For the text-containing cell, return its midpoint in [x, y] coordinate format. 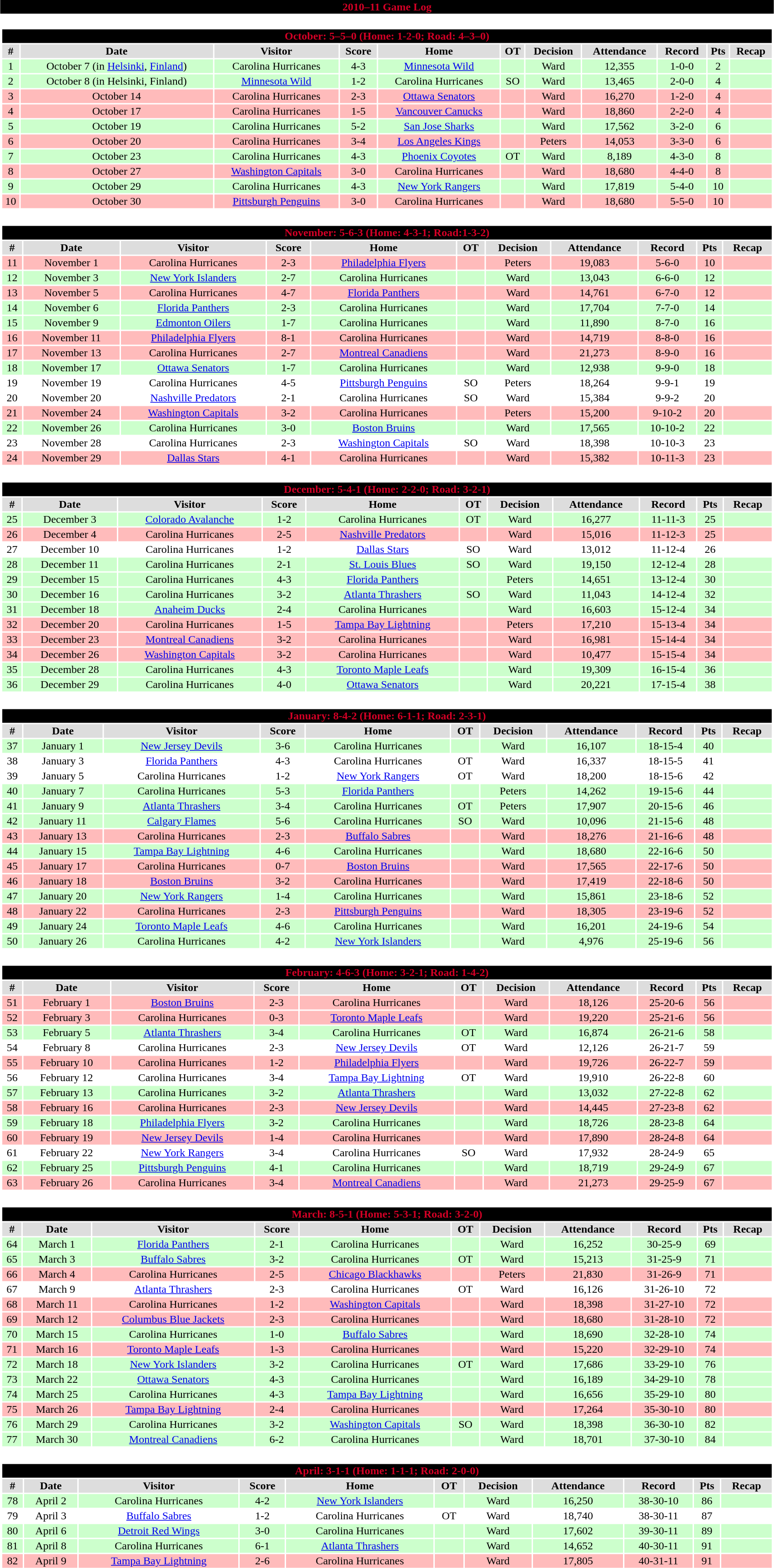
March 11 [56, 1305]
15,861 [591, 896]
Phoenix Coyotes [439, 156]
8-1 [288, 338]
December 29 [70, 685]
15-12-4 [668, 609]
5-2 [358, 126]
5-3 [283, 791]
January: 8-4-2 (Home: 6-1-1; Road: 2-3-1) [387, 716]
22-18-6 [666, 881]
10-10-2 [668, 428]
November 11 [71, 338]
40-31-11 [658, 1561]
39-30-11 [658, 1531]
26-21-7 [667, 1048]
Vancouver Canucks [439, 111]
28-24-9 [667, 1153]
31-28-10 [664, 1319]
19,726 [593, 1062]
11-12-4 [668, 549]
17,704 [594, 308]
16,981 [596, 639]
October 8 (in Helsinki, Finland) [116, 81]
December 20 [70, 625]
5 [11, 126]
November 17 [71, 368]
December 11 [70, 565]
9-10-2 [668, 413]
18,126 [593, 1002]
14,445 [593, 1108]
December 3 [70, 519]
31 [12, 609]
17,602 [578, 1531]
25-19-6 [666, 941]
Detroit Red Wings [159, 1531]
14,651 [596, 579]
27 [12, 549]
January 18 [63, 881]
18-15-4 [666, 746]
19,150 [596, 565]
January 24 [63, 926]
Chicago Blackhawks [375, 1275]
16,201 [591, 926]
17,210 [596, 625]
15,384 [594, 398]
19-15-6 [666, 791]
13,043 [594, 278]
31-26-10 [664, 1289]
13,012 [596, 549]
17,419 [591, 881]
March 30 [56, 1439]
8-9-0 [668, 353]
December 10 [70, 549]
St. Louis Blues [383, 565]
24-19-6 [666, 926]
17,264 [588, 1409]
20,221 [596, 685]
16,603 [596, 609]
January 9 [63, 806]
61 [12, 1153]
15,213 [588, 1259]
March 9 [56, 1289]
November 26 [71, 428]
February 13 [66, 1093]
11-12-3 [668, 535]
15-13-4 [668, 625]
February 16 [66, 1108]
5-6 [283, 821]
5-5-0 [682, 202]
16,270 [619, 96]
20-15-6 [666, 806]
22-16-6 [666, 851]
23-18-6 [666, 896]
February 19 [66, 1138]
12,938 [594, 368]
15,220 [588, 1349]
February 8 [66, 1048]
15,382 [594, 458]
18,276 [591, 836]
8,189 [619, 156]
16,107 [591, 746]
25-20-6 [667, 1002]
16,337 [591, 761]
Anaheim Ducks [190, 609]
31-27-10 [664, 1305]
October: 5–5–0 (Home: 1-2-0; Road: 4–3–0) [387, 36]
15,200 [594, 413]
4-0 [284, 685]
35 [12, 669]
57 [12, 1093]
April 2 [51, 1501]
November: 5-6-3 (Home: 4-3-1; Road:1-3-2) [387, 233]
55 [12, 1062]
18,264 [594, 383]
15 [12, 323]
February 10 [66, 1062]
29-25-9 [667, 1183]
13-12-4 [668, 579]
14,652 [578, 1546]
18,305 [591, 911]
23-19-6 [666, 911]
16,874 [593, 1032]
3-6 [283, 746]
February 3 [66, 1018]
32-28-10 [664, 1335]
October 27 [116, 172]
November 24 [71, 413]
December 16 [70, 595]
January 26 [63, 941]
March 25 [56, 1395]
October 14 [116, 96]
37 [12, 746]
March: 8-5-1 (Home: 5-3-1; Road: 3-2-0) [387, 1214]
25-21-6 [667, 1018]
16-15-4 [668, 669]
4-5 [288, 383]
January 5 [63, 776]
21-15-6 [666, 821]
March 1 [56, 1244]
Los Angeles Kings [439, 142]
Colorado Avalanche [190, 519]
March 29 [56, 1425]
18,726 [593, 1123]
8-7-0 [668, 323]
86 [707, 1501]
3 [11, 96]
3-2-0 [682, 126]
October 30 [116, 202]
October 7 (in Helsinki, Finland) [116, 66]
70 [12, 1335]
33-29-10 [664, 1365]
April 9 [51, 1561]
March 16 [56, 1349]
22-17-6 [666, 866]
14,262 [591, 791]
87 [707, 1516]
4-7 [288, 293]
7-7-0 [668, 308]
December: 5-4-1 (Home: 2-2-0; Road: 3-2-1) [387, 489]
12,126 [593, 1048]
35-29-10 [664, 1395]
18,701 [588, 1439]
14,053 [619, 142]
10-11-3 [668, 458]
February 18 [66, 1123]
17,686 [588, 1365]
14,719 [594, 338]
29 [12, 579]
18,719 [593, 1168]
Columbus Blue Jackets [173, 1319]
63 [12, 1183]
47 [12, 896]
November 19 [71, 383]
77 [12, 1439]
51 [12, 1002]
53 [12, 1032]
4-3-0 [682, 156]
37-30-10 [664, 1439]
7 [11, 156]
December 28 [70, 669]
1 [11, 66]
68 [12, 1305]
April 3 [51, 1516]
November 1 [71, 263]
October 29 [116, 186]
February 22 [66, 1153]
Calgary Flames [182, 821]
21 [12, 413]
4-4-0 [682, 172]
February 25 [66, 1168]
6-7-0 [668, 293]
89 [707, 1531]
April: 3-1-1 (Home: 1-1-1; Road: 2-0-0) [387, 1471]
15-14-4 [668, 639]
January 17 [63, 866]
10-10-3 [668, 443]
28-24-8 [667, 1138]
13,032 [593, 1093]
18-15-5 [666, 761]
0-7 [283, 866]
1-0-0 [682, 66]
0-3 [276, 1018]
February 5 [66, 1032]
14-12-4 [668, 595]
15-15-4 [668, 655]
49 [12, 926]
November 5 [71, 293]
38-30-10 [658, 1501]
4,976 [591, 941]
December 18 [70, 609]
26-22-7 [667, 1062]
9-9-1 [668, 383]
38-30-11 [658, 1516]
February 26 [66, 1183]
9 [11, 186]
40-30-11 [658, 1546]
January 11 [63, 821]
March 12 [56, 1319]
18,200 [591, 776]
18-15-6 [666, 776]
13,465 [619, 81]
November 6 [71, 308]
March 26 [56, 1409]
11 [12, 263]
5-4-0 [682, 186]
36-30-10 [664, 1425]
6-6-0 [668, 278]
18,690 [588, 1335]
2010–11 Game Log [387, 7]
32-29-10 [664, 1349]
March 4 [56, 1275]
12,355 [619, 66]
27-23-8 [667, 1108]
February 1 [66, 1002]
14,761 [594, 293]
10,477 [596, 655]
17,805 [578, 1561]
December 15 [70, 579]
February 12 [66, 1078]
6-1 [263, 1546]
5-6-0 [668, 263]
17,907 [591, 806]
17,562 [619, 126]
24 [12, 458]
November 20 [71, 398]
8-8-0 [668, 338]
October 20 [116, 142]
January 1 [63, 746]
11,890 [594, 323]
January 3 [63, 761]
2-6 [263, 1561]
1-0 [276, 1335]
17,890 [593, 1138]
San Jose Sharks [439, 126]
16,252 [588, 1244]
3-3-0 [682, 142]
March 3 [56, 1259]
17 [12, 353]
79 [12, 1516]
19,910 [593, 1078]
28-23-8 [667, 1123]
March 15 [56, 1335]
2-0-0 [682, 81]
30-25-9 [664, 1244]
October 23 [116, 156]
16,250 [578, 1501]
March 18 [56, 1365]
January 22 [63, 911]
December 4 [70, 535]
45 [12, 866]
29-24-9 [667, 1168]
1-3 [276, 1349]
16,126 [588, 1289]
2-2-0 [682, 111]
16,656 [588, 1395]
January 13 [63, 836]
6-2 [276, 1439]
9-9-2 [668, 398]
21-16-6 [666, 836]
35-30-10 [664, 1409]
19,083 [594, 263]
November 9 [71, 323]
January 7 [63, 791]
26-22-8 [667, 1078]
39 [12, 776]
19,309 [596, 669]
9-9-0 [668, 368]
27-22-8 [667, 1093]
November 28 [71, 443]
17,819 [619, 186]
73 [12, 1379]
19,220 [593, 1018]
April 6 [51, 1531]
15,016 [596, 535]
March 22 [56, 1379]
34-29-10 [664, 1379]
12-12-4 [668, 565]
66 [12, 1275]
16,277 [596, 519]
Edmonton Oilers [193, 323]
26-21-6 [667, 1032]
December 23 [70, 639]
18,860 [619, 111]
December 26 [70, 655]
April 8 [51, 1546]
84 [710, 1439]
43 [12, 836]
November 3 [71, 278]
11-11-3 [668, 519]
February: 4-6-3 (Home: 3-2-1; Road: 1-4-2) [387, 972]
10,096 [591, 821]
18,740 [578, 1516]
October 19 [116, 126]
January 20 [63, 896]
January 15 [63, 851]
November 13 [71, 353]
21,830 [588, 1275]
17,932 [593, 1153]
1-2-0 [682, 96]
13 [12, 293]
17-15-4 [668, 685]
75 [12, 1409]
33 [12, 639]
October 17 [116, 111]
31-25-9 [664, 1259]
31-26-9 [664, 1275]
81 [12, 1546]
11,043 [596, 595]
November 29 [71, 458]
16,189 [588, 1379]
